Return the [x, y] coordinate for the center point of the cell that contains the specified text.  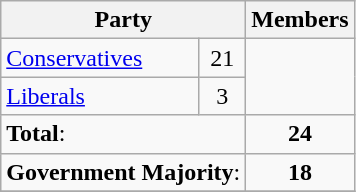
21 [222, 58]
Party [124, 20]
Conservatives [100, 58]
24 [300, 134]
Members [300, 20]
Government Majority: [124, 172]
Liberals [100, 96]
18 [300, 172]
Total: [124, 134]
3 [222, 96]
